Pinpoint the cell where the given text exists, returning its [X, Y] midpoint coordinate. 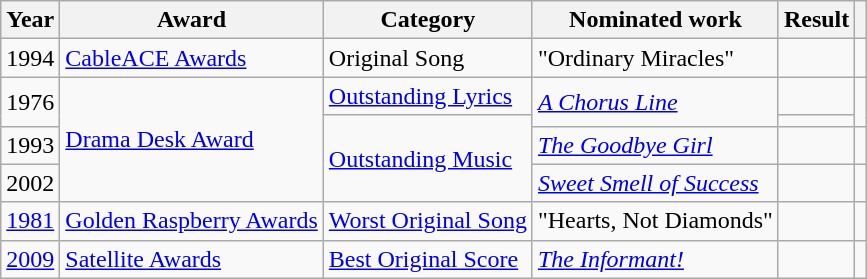
Nominated work [655, 20]
Outstanding Lyrics [428, 96]
"Ordinary Miracles" [655, 58]
1994 [30, 58]
Best Original Score [428, 259]
Year [30, 20]
Drama Desk Award [192, 140]
Result [816, 20]
Sweet Smell of Success [655, 183]
Award [192, 20]
The Informant! [655, 259]
1976 [30, 102]
2002 [30, 183]
Category [428, 20]
Original Song [428, 58]
CableACE Awards [192, 58]
Outstanding Music [428, 158]
Satellite Awards [192, 259]
2009 [30, 259]
1981 [30, 221]
A Chorus Line [655, 102]
1993 [30, 145]
Worst Original Song [428, 221]
"Hearts, Not Diamonds" [655, 221]
The Goodbye Girl [655, 145]
Golden Raspberry Awards [192, 221]
